For the text-containing cell, return its midpoint in (x, y) coordinate format. 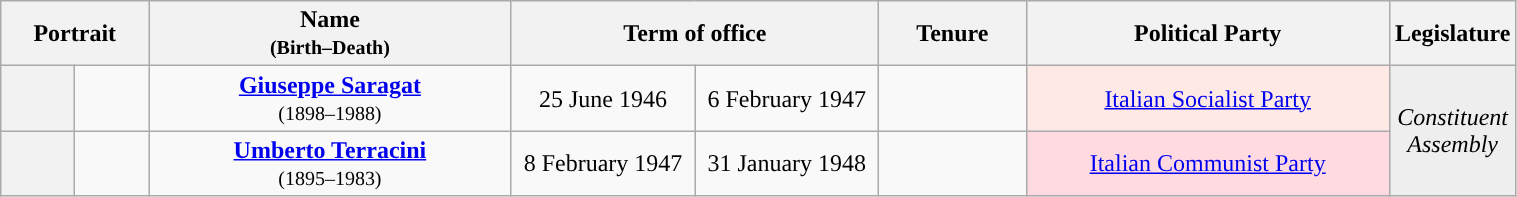
Italian Socialist Party (1208, 98)
8 February 1947 (603, 164)
Political Party (1208, 34)
Giuseppe Saragat(1898–1988) (330, 98)
Italian Communist Party (1208, 164)
Constituent Assembly (1452, 131)
Tenure (952, 34)
Name(Birth–Death) (330, 34)
6 February 1947 (787, 98)
Term of office (695, 34)
Umberto Terracini(1895–1983) (330, 164)
31 January 1948 (787, 164)
Portrait (75, 34)
Legislature (1452, 34)
25 June 1946 (603, 98)
